Capture the cell that displays the provided text and extract its (x, y) central coordinate. 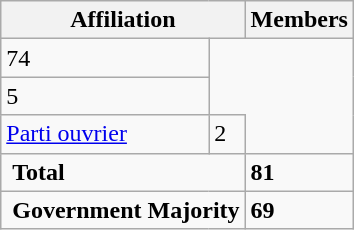
Members (299, 20)
Parti ouvrier (105, 134)
Government Majority (123, 210)
2 (227, 134)
69 (299, 210)
Affiliation (123, 20)
Total (123, 172)
74 (105, 58)
5 (105, 96)
81 (299, 172)
